Search for the cell housing the specified text and yield its (x, y) center coordinate. 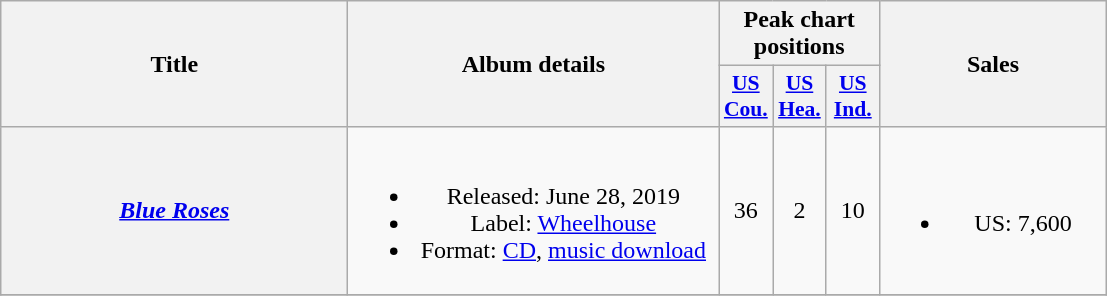
Peak chartpositions (800, 34)
10 (852, 210)
USInd. (852, 96)
Released: June 28, 2019Label: WheelhouseFormat: CD, music download (534, 210)
USHea. (800, 96)
Sales (992, 64)
Album details (534, 64)
Title (174, 64)
USCou. (746, 96)
36 (746, 210)
Blue Roses (174, 210)
2 (800, 210)
US: 7,600 (992, 210)
